Locate the cell with the specified text and output its (x, y) center coordinate. 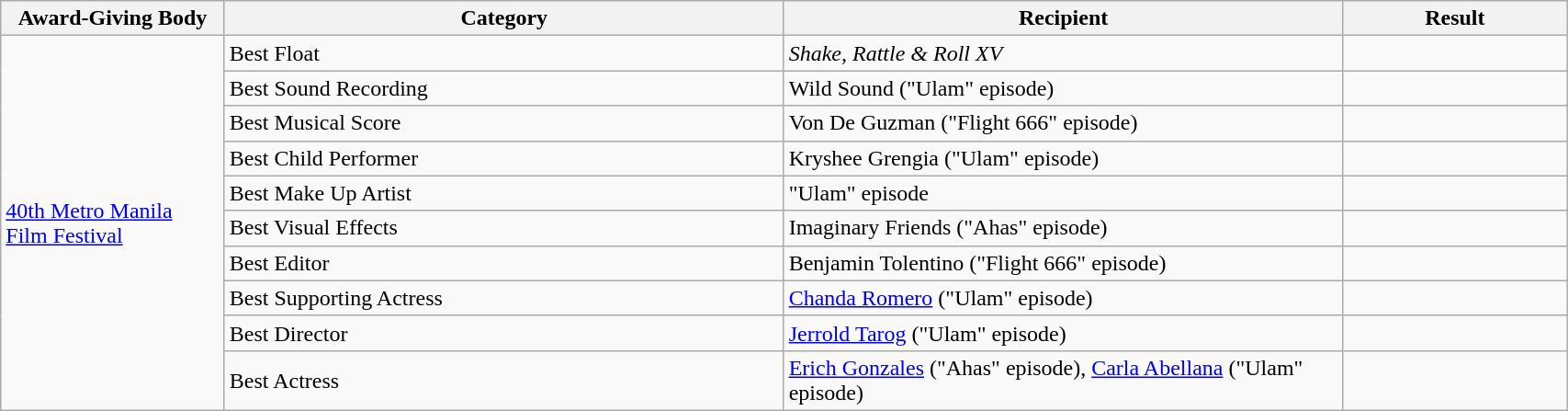
Chanda Romero ("Ulam" episode) (1064, 298)
Best Editor (503, 263)
Best Child Performer (503, 158)
Von De Guzman ("Flight 666" episode) (1064, 123)
Best Musical Score (503, 123)
Best Float (503, 53)
Wild Sound ("Ulam" episode) (1064, 88)
Jerrold Tarog ("Ulam" episode) (1064, 333)
Best Make Up Artist (503, 193)
Best Sound Recording (503, 88)
Best Supporting Actress (503, 298)
Kryshee Grengia ("Ulam" episode) (1064, 158)
Best Director (503, 333)
Erich Gonzales ("Ahas" episode), Carla Abellana ("Ulam" episode) (1064, 381)
Imaginary Friends ("Ahas" episode) (1064, 228)
Recipient (1064, 18)
"Ulam" episode (1064, 193)
Best Visual Effects (503, 228)
Award-Giving Body (113, 18)
Result (1455, 18)
Category (503, 18)
Shake, Rattle & Roll XV (1064, 53)
Benjamin Tolentino ("Flight 666" episode) (1064, 263)
40th Metro Manila Film Festival (113, 223)
Best Actress (503, 381)
